Determine the (X, Y) coordinate at the center of the cell enclosing the given text.  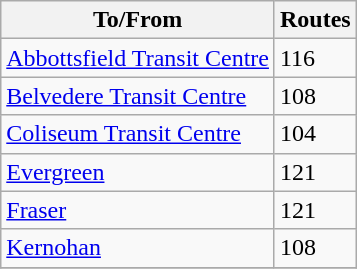
To/From (138, 20)
104 (315, 134)
Routes (315, 20)
Abbottsfield Transit Centre (138, 58)
Belvedere Transit Centre (138, 96)
116 (315, 58)
Coliseum Transit Centre (138, 134)
Kernohan (138, 248)
Fraser (138, 210)
Evergreen (138, 172)
